For the text-containing cell, return its midpoint in [X, Y] coordinate format. 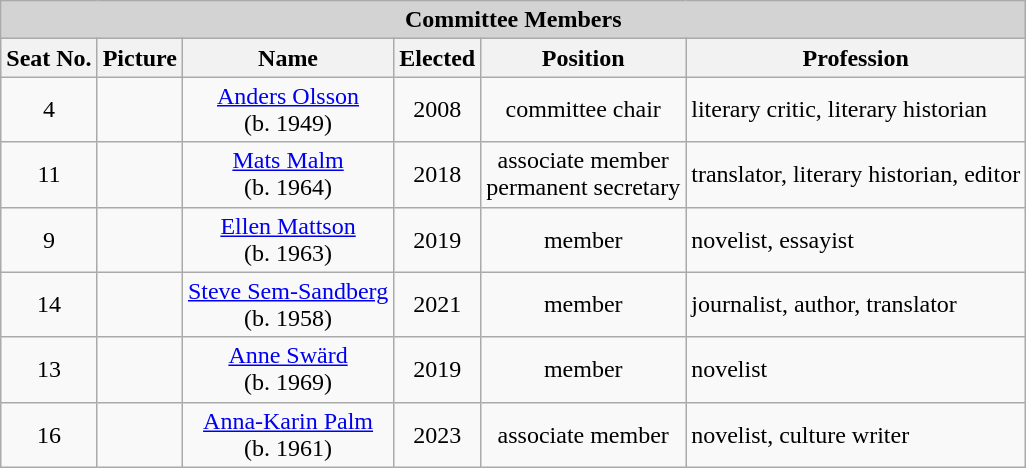
16 [49, 434]
9 [49, 240]
Anne Swärd (b. 1969) [288, 370]
literary critic, literary historian [856, 110]
2023 [438, 434]
2021 [438, 304]
associate member [584, 434]
journalist, author, translator [856, 304]
14 [49, 304]
11 [49, 174]
novelist [856, 370]
Committee Members [514, 20]
4 [49, 110]
novelist, essayist [856, 240]
Steve Sem-Sandberg (b. 1958) [288, 304]
Anders Olsson (b. 1949) [288, 110]
2018 [438, 174]
Seat No. [49, 58]
Name [288, 58]
Profession [856, 58]
Picture [140, 58]
Ellen Mattson (b. 1963) [288, 240]
2008 [438, 110]
translator, literary historian, editor [856, 174]
Position [584, 58]
novelist, culture writer [856, 434]
13 [49, 370]
Elected [438, 58]
committee chair [584, 110]
Anna-Karin Palm (b. 1961) [288, 434]
Mats Malm (b. 1964) [288, 174]
associate memberpermanent secretary [584, 174]
